Detect which cell encompasses the target text, then output its [X, Y] center coordinate. 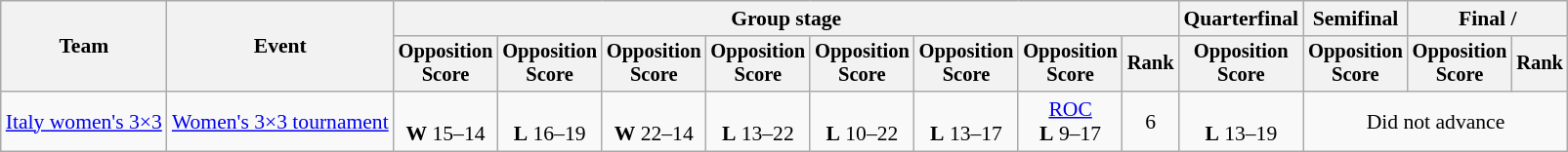
L 10–22 [862, 121]
Team [84, 47]
Final / [1488, 19]
L 13–17 [967, 121]
Did not advance [1436, 121]
6 [1151, 121]
W 15–14 [445, 121]
Quarterfinal [1241, 19]
L 16–19 [549, 121]
ROCL 9–17 [1071, 121]
Semifinal [1356, 19]
L 13–22 [758, 121]
Italy women's 3×3 [84, 121]
Event [280, 47]
L 13–19 [1241, 121]
W 22–14 [655, 121]
Women's 3×3 tournament [280, 121]
Group stage [786, 19]
